From the cell containing the given text, extract its center point as (X, Y) coordinate. 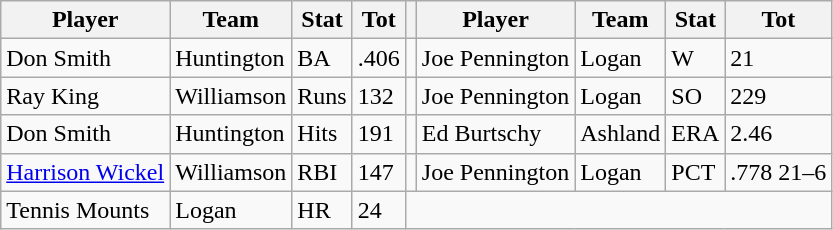
Ashland (620, 134)
.406 (378, 58)
Tennis Mounts (86, 210)
132 (378, 96)
Runs (322, 96)
24 (378, 210)
Ed Burtschy (495, 134)
W (696, 58)
.778 21–6 (778, 172)
HR (322, 210)
Ray King (86, 96)
PCT (696, 172)
21 (778, 58)
2.46 (778, 134)
BA (322, 58)
Harrison Wickel (86, 172)
ERA (696, 134)
147 (378, 172)
RBI (322, 172)
229 (778, 96)
SO (696, 96)
Hits (322, 134)
191 (378, 134)
